Detect which cell encompasses the target text, then output its (x, y) center coordinate. 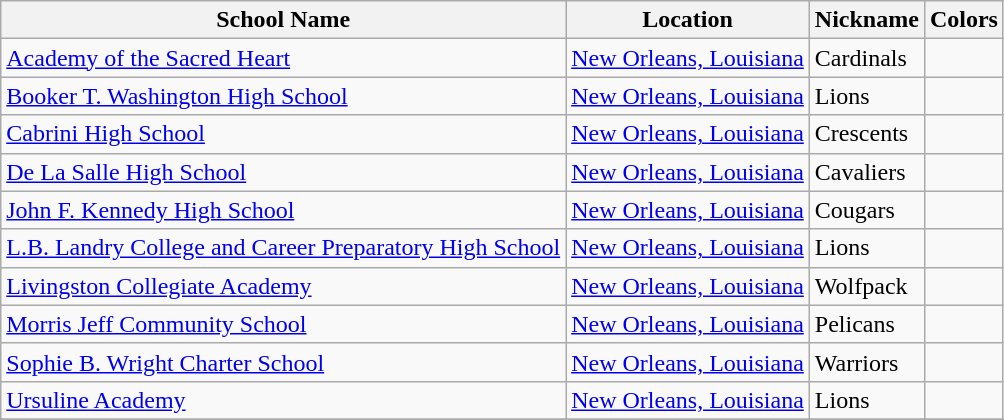
Nickname (866, 20)
Ursuline Academy (284, 400)
Wolfpack (866, 286)
Cabrini High School (284, 134)
Location (688, 20)
John F. Kennedy High School (284, 210)
Colors (964, 20)
Cavaliers (866, 172)
Booker T. Washington High School (284, 96)
School Name (284, 20)
Pelicans (866, 324)
De La Salle High School (284, 172)
Cougars (866, 210)
Warriors (866, 362)
Cardinals (866, 58)
Livingston Collegiate Academy (284, 286)
Sophie B. Wright Charter School (284, 362)
Morris Jeff Community School (284, 324)
Academy of the Sacred Heart (284, 58)
Crescents (866, 134)
L.B. Landry College and Career Preparatory High School (284, 248)
